Return [X, Y] of the center of cell containing provided text 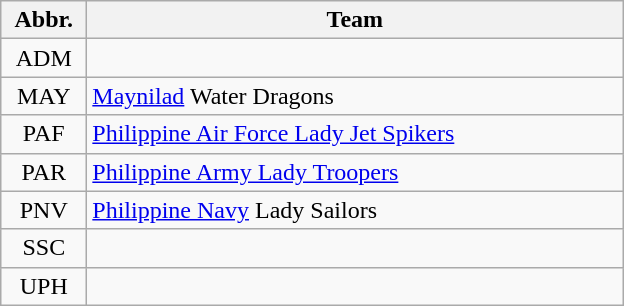
MAY [44, 96]
UPH [44, 286]
PAF [44, 134]
Philippine Air Force Lady Jet Spikers [355, 134]
PNV [44, 210]
SSC [44, 248]
Philippine Army Lady Troopers [355, 172]
Team [355, 20]
Abbr. [44, 20]
Philippine Navy Lady Sailors [355, 210]
Maynilad Water Dragons [355, 96]
ADM [44, 58]
PAR [44, 172]
